From the cell containing the given text, extract its center point as [x, y] coordinate. 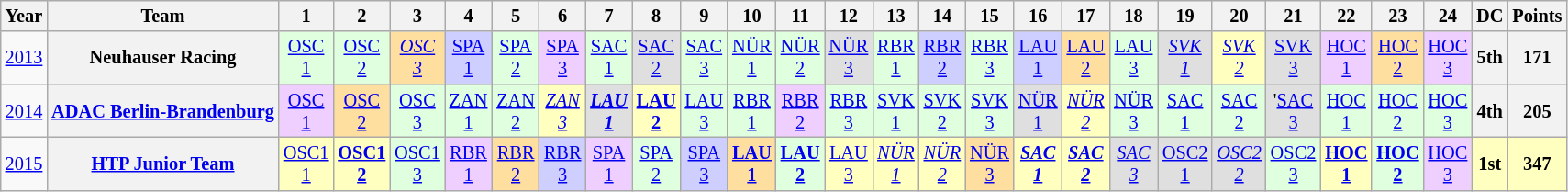
2 [361, 16]
DC [1490, 16]
3 [417, 16]
2013 [24, 58]
21 [1294, 16]
2014 [24, 111]
10 [752, 16]
Team [163, 16]
17 [1086, 16]
4 [469, 16]
Points [1537, 16]
OSC22 [1239, 164]
OSC23 [1294, 164]
ZAN1 [469, 111]
14 [942, 16]
16 [1039, 16]
Year [24, 16]
23 [1397, 16]
9 [704, 16]
2015 [24, 164]
ZAN2 [516, 111]
11 [800, 16]
20 [1239, 16]
5th [1490, 58]
1st [1490, 164]
18 [1134, 16]
'SAC3 [1294, 111]
22 [1346, 16]
6 [562, 16]
1 [306, 16]
8 [657, 16]
ADAC Berlin-Brandenburg [163, 111]
ZAN3 [562, 111]
19 [1185, 16]
171 [1537, 58]
OSC21 [1185, 164]
12 [848, 16]
24 [1448, 16]
15 [989, 16]
205 [1537, 111]
4th [1490, 111]
HTP Junior Team [163, 164]
347 [1537, 164]
13 [895, 16]
OSC11 [306, 164]
7 [608, 16]
Neuhauser Racing [163, 58]
5 [516, 16]
OSC12 [361, 164]
OSC13 [417, 164]
